Locate the cell with the specified text and output its [x, y] center coordinate. 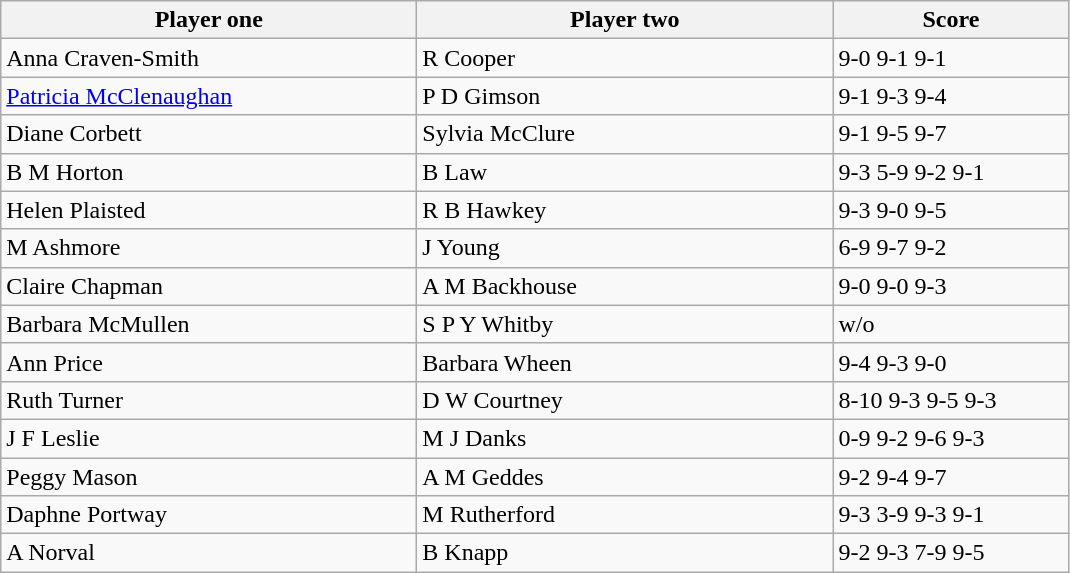
9-0 9-1 9-1 [951, 58]
Helen Plaisted [209, 210]
B Knapp [625, 553]
Ruth Turner [209, 400]
Peggy Mason [209, 477]
M Ashmore [209, 248]
9-2 9-4 9-7 [951, 477]
9-0 9-0 9-3 [951, 286]
Daphne Portway [209, 515]
P D Gimson [625, 96]
A M Backhouse [625, 286]
9-2 9-3 7-9 9-5 [951, 553]
6-9 9-7 9-2 [951, 248]
Patricia McClenaughan [209, 96]
Player two [625, 20]
A M Geddes [625, 477]
S P Y Whitby [625, 324]
D W Courtney [625, 400]
Barbara Wheen [625, 362]
Sylvia McClure [625, 134]
9-4 9-3 9-0 [951, 362]
Diane Corbett [209, 134]
R Cooper [625, 58]
B M Horton [209, 172]
Ann Price [209, 362]
J F Leslie [209, 438]
Anna Craven-Smith [209, 58]
B Law [625, 172]
9-3 3-9 9-3 9-1 [951, 515]
Barbara McMullen [209, 324]
Player one [209, 20]
J Young [625, 248]
8-10 9-3 9-5 9-3 [951, 400]
Score [951, 20]
A Norval [209, 553]
M Rutherford [625, 515]
9-1 9-5 9-7 [951, 134]
w/o [951, 324]
M J Danks [625, 438]
0-9 9-2 9-6 9-3 [951, 438]
Claire Chapman [209, 286]
9-3 5-9 9-2 9-1 [951, 172]
9-1 9-3 9-4 [951, 96]
9-3 9-0 9-5 [951, 210]
R B Hawkey [625, 210]
